Pinpoint the cell where the given text exists, returning its (x, y) midpoint coordinate. 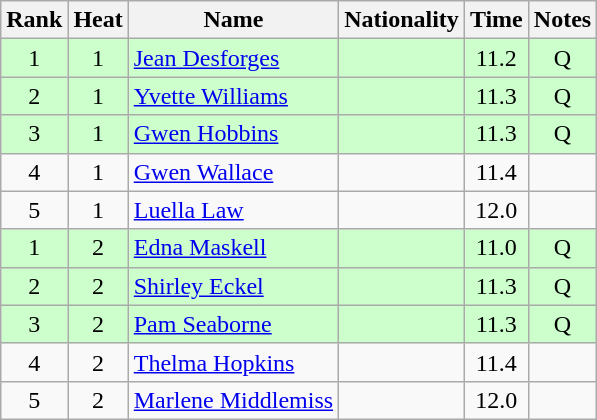
11.0 (496, 248)
Pam Seaborne (233, 324)
Name (233, 20)
Rank (34, 20)
Gwen Hobbins (233, 134)
Jean Desforges (233, 58)
Nationality (402, 20)
Time (496, 20)
Notes (562, 20)
Thelma Hopkins (233, 362)
Luella Law (233, 210)
Heat (98, 20)
Yvette Williams (233, 96)
11.2 (496, 58)
Marlene Middlemiss (233, 400)
Shirley Eckel (233, 286)
Edna Maskell (233, 248)
Gwen Wallace (233, 172)
